Locate the cell with the specified text and output its [x, y] center coordinate. 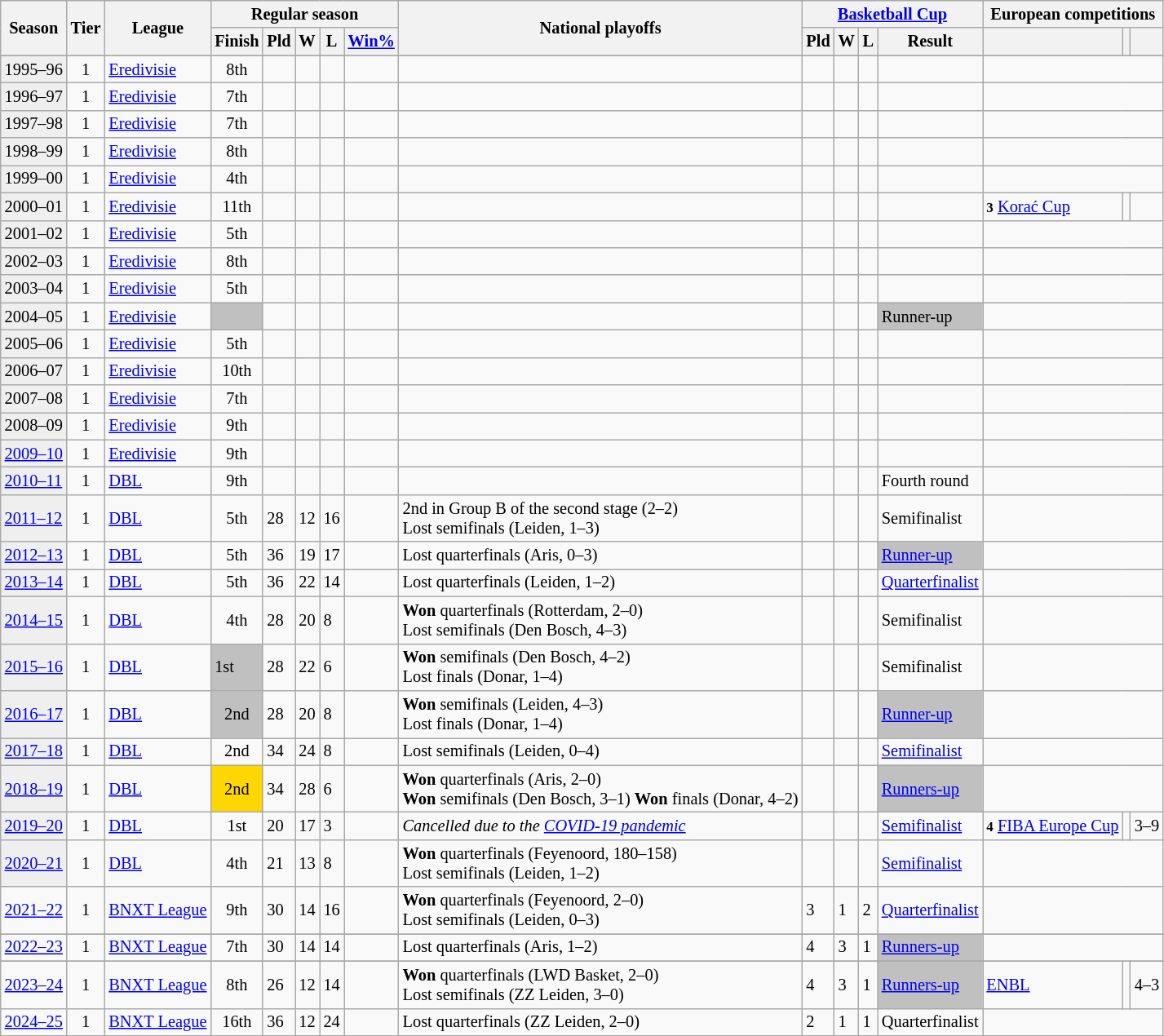
2006–07 [34, 371]
2016–17 [34, 714]
2015–16 [34, 667]
1999–00 [34, 179]
Won quarterfinals (Rotterdam, 2–0)Lost semifinals (Den Bosch, 4–3) [600, 620]
Lost quarterfinals (ZZ Leiden, 2–0) [600, 1022]
2007–08 [34, 399]
2017–18 [34, 751]
Season [34, 28]
1996–97 [34, 96]
2008–09 [34, 426]
16th [237, 1022]
Basketball Cup [892, 14]
Won semifinals (Den Bosch, 4–2)Lost finals (Donar, 1–4) [600, 667]
11th [237, 206]
2020–21 [34, 863]
Win% [372, 42]
Result [930, 42]
2000–01 [34, 206]
13 [308, 863]
Fourth round [930, 480]
Won semifinals (Leiden, 4–3)Lost finals (Donar, 1–4) [600, 714]
2001–02 [34, 234]
26 [279, 985]
3–9 [1147, 826]
Lost quarterfinals (Leiden, 1–2) [600, 582]
2nd in Group B of the second stage (2–2)Lost semifinals (Leiden, 1–3) [600, 518]
2022–23 [34, 947]
1995–96 [34, 69]
2014–15 [34, 620]
League [157, 28]
Won quarterfinals (Feyenoord, 180–158)Lost semifinals (Leiden, 1–2) [600, 863]
2009–10 [34, 454]
1998–99 [34, 152]
Cancelled due to the COVID-19 pandemic [600, 826]
2005–06 [34, 343]
2012–13 [34, 556]
Won quarterfinals (Aris, 2–0)Won semifinals (Den Bosch, 3–1) Won finals (Donar, 4–2) [600, 789]
European competitions [1073, 14]
2011–12 [34, 518]
Won quarterfinals (LWD Basket, 2–0)Lost semifinals (ZZ Leiden, 3–0) [600, 985]
2010–11 [34, 480]
Won quarterfinals (Feyenoord, 2–0)Lost semifinals (Leiden, 0–3) [600, 910]
National playoffs [600, 28]
2003–04 [34, 289]
2024–25 [34, 1022]
4–3 [1147, 985]
Regular season [304, 14]
19 [308, 556]
4 FIBA Europe Cup [1052, 826]
2002–03 [34, 261]
2023–24 [34, 985]
2004–05 [34, 317]
2019–20 [34, 826]
1997–98 [34, 124]
10th [237, 371]
2018–19 [34, 789]
ENBL [1052, 985]
Lost quarterfinals (Aris, 1–2) [600, 947]
Finish [237, 42]
Lost semifinals (Leiden, 0–4) [600, 751]
21 [279, 863]
Tier [86, 28]
3 Korać Cup [1052, 206]
Lost quarterfinals (Aris, 0–3) [600, 556]
2021–22 [34, 910]
2013–14 [34, 582]
